Find where the given text appears and provide that cell's center as [x, y] coordinate. 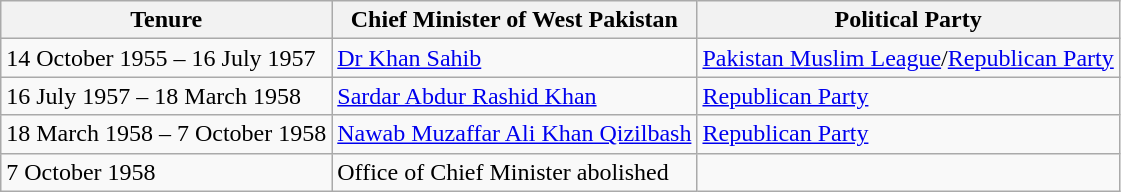
Chief Minister of West Pakistan [514, 20]
Dr Khan Sahib [514, 58]
Tenure [166, 20]
18 March 1958 – 7 October 1958 [166, 134]
16 July 1957 – 18 March 1958 [166, 96]
7 October 1958 [166, 172]
Sardar Abdur Rashid Khan [514, 96]
Political Party [908, 20]
Nawab Muzaffar Ali Khan Qizilbash [514, 134]
14 October 1955 – 16 July 1957 [166, 58]
Office of Chief Minister abolished [514, 172]
Pakistan Muslim League/Republican Party [908, 58]
